Identify which cell holds the provided text, then report its [X, Y] central coordinate. 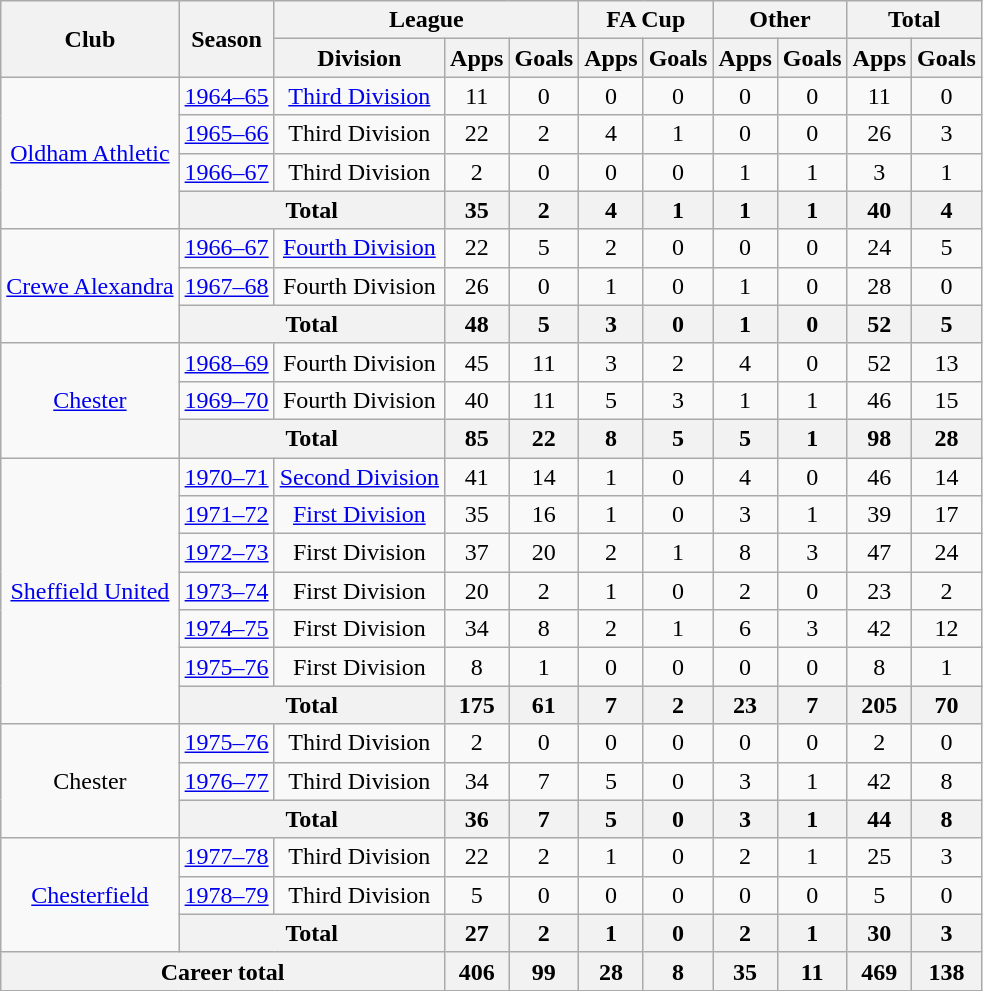
Oldham Athletic [90, 153]
70 [947, 705]
61 [544, 705]
30 [879, 933]
205 [879, 705]
1970–71 [226, 477]
Sheffield United [90, 591]
Chesterfield [90, 895]
175 [477, 705]
1968–69 [226, 362]
13 [947, 362]
45 [477, 362]
FA Cup [646, 20]
Second Division [359, 477]
15 [947, 400]
99 [544, 971]
44 [879, 819]
98 [879, 438]
1974–75 [226, 629]
47 [879, 553]
12 [947, 629]
Division [359, 58]
Club [90, 39]
39 [879, 515]
138 [947, 971]
27 [477, 933]
1977–78 [226, 857]
Season [226, 39]
469 [879, 971]
1973–74 [226, 591]
37 [477, 553]
1969–70 [226, 400]
17 [947, 515]
25 [879, 857]
League [426, 20]
Other [780, 20]
1965–66 [226, 134]
16 [544, 515]
Crewe Alexandra [90, 286]
6 [745, 629]
48 [477, 324]
406 [477, 971]
41 [477, 477]
1976–77 [226, 781]
85 [477, 438]
Career total [223, 971]
36 [477, 819]
1964–65 [226, 96]
1978–79 [226, 895]
1967–68 [226, 286]
1972–73 [226, 553]
1971–72 [226, 515]
